From the cell containing the given text, extract its center point as [X, Y] coordinate. 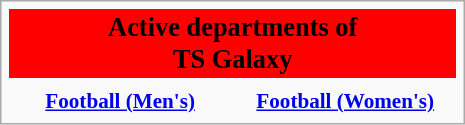
Active departments ofTS Galaxy [232, 44]
Football (Women's) [345, 101]
Football (Men's) [120, 101]
